Return (x, y) of the center of cell containing provided text 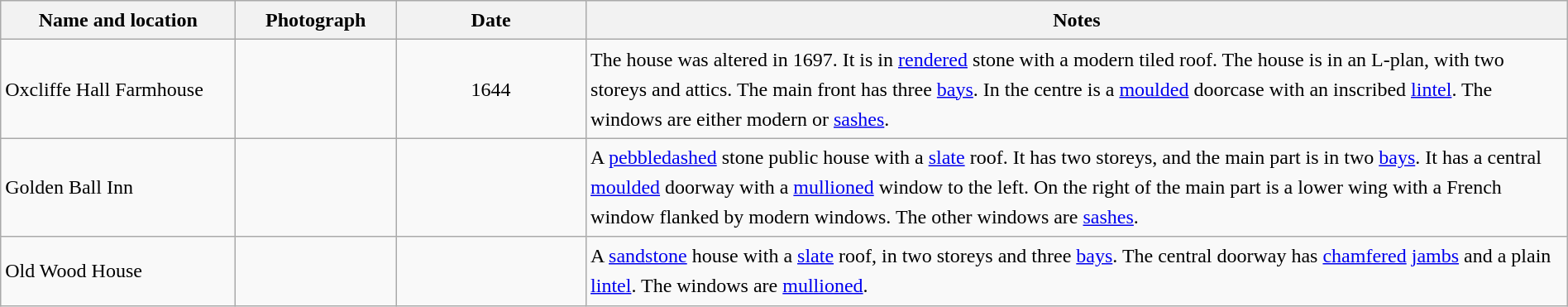
Name and location (118, 20)
1644 (491, 89)
Date (491, 20)
Golden Ball Inn (118, 187)
Photograph (316, 20)
Oxcliffe Hall Farmhouse (118, 89)
Notes (1077, 20)
Old Wood House (118, 271)
